Return the (x, y) coordinate for the center point of the cell that contains the specified text.  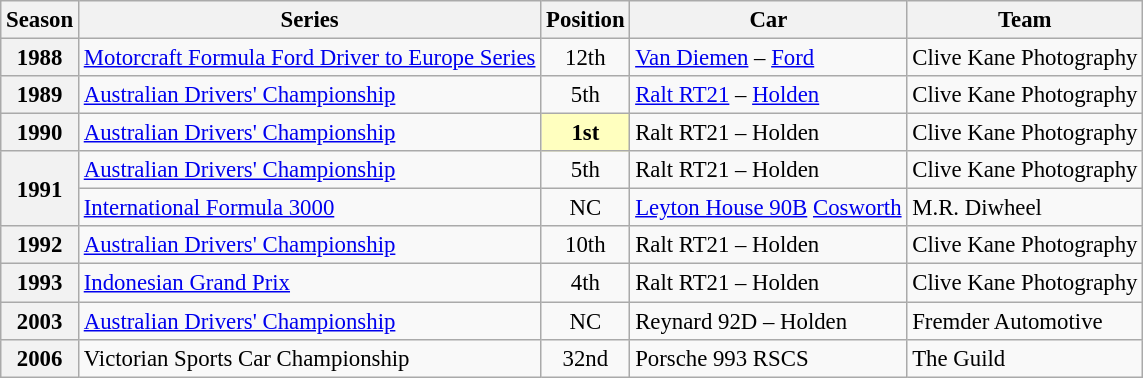
1990 (40, 133)
International Formula 3000 (309, 208)
Car (768, 20)
Position (586, 20)
2003 (40, 321)
Porsche 993 RSCS (768, 358)
1993 (40, 283)
10th (586, 245)
Motorcraft Formula Ford Driver to Europe Series (309, 58)
12th (586, 58)
The Guild (1025, 358)
Van Diemen – Ford (768, 58)
32nd (586, 358)
Season (40, 20)
Series (309, 20)
1992 (40, 245)
1989 (40, 95)
4th (586, 283)
Reynard 92D – Holden (768, 321)
1988 (40, 58)
2006 (40, 358)
Team (1025, 20)
Leyton House 90B Cosworth (768, 208)
1991 (40, 188)
M.R. Diwheel (1025, 208)
1st (586, 133)
Fremder Automotive (1025, 321)
Indonesian Grand Prix (309, 283)
Victorian Sports Car Championship (309, 358)
